Extract the [x, y] coordinate from the center of the cell holding the provided text.  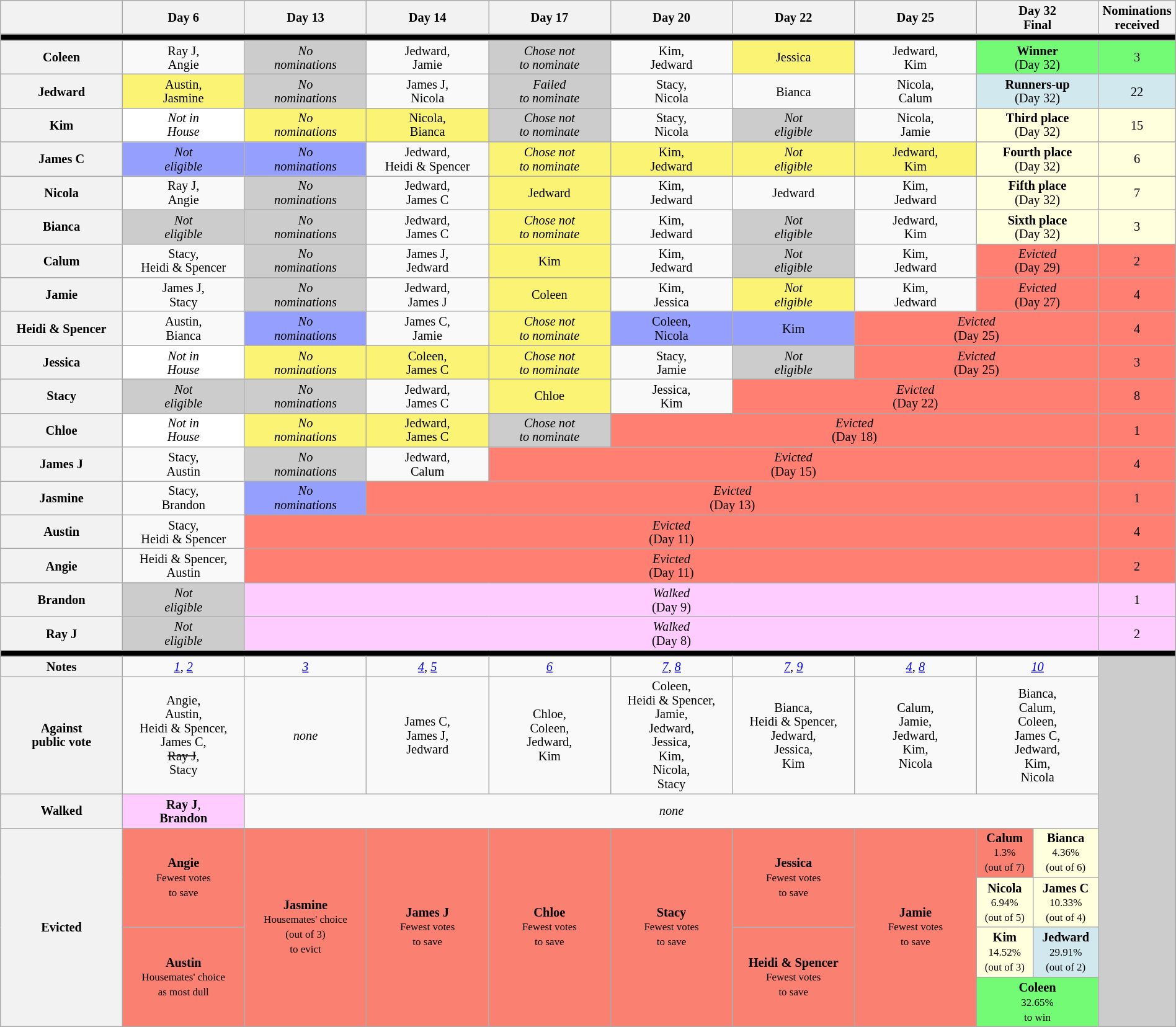
Kim,Jessica [671, 294]
Kim14.52%(out of 3) [1005, 952]
James C [62, 159]
AngieFewest votesto save [184, 878]
Nicola6.94%(out of 5) [1005, 902]
8 [1137, 396]
Angie,Austin,Heidi & Spencer,James C,Ray J,Stacy [184, 735]
Day 17 [550, 17]
James J [62, 464]
Jessica,Kim [671, 396]
Day 22 [794, 17]
JessicaFewest votesto save [794, 878]
ChloeFewest votesto save [550, 928]
James JFewest votesto save [428, 928]
Nicola,Jamie [915, 125]
Jasmine [62, 497]
Sixth place(Day 32) [1037, 227]
Walked(Day 8) [671, 634]
Brandon [62, 599]
Againstpublic vote [62, 735]
Bianca4.36%(out of 6) [1066, 853]
Jedward29.91%(out of 2) [1066, 952]
Stacy,Austin [184, 464]
22 [1137, 91]
10 [1037, 666]
Nicola [62, 192]
James J,Stacy [184, 294]
1, 2 [184, 666]
Jedward,Heidi & Spencer [428, 159]
7, 9 [794, 666]
Nominationsreceived [1137, 17]
Day 14 [428, 17]
Fourth place(Day 32) [1037, 159]
Day 25 [915, 17]
Evicted(Day 13) [733, 497]
Walked(Day 9) [671, 599]
James C,James J,Jedward [428, 735]
7 [1137, 192]
Winner(Day 32) [1037, 57]
Fifth place(Day 32) [1037, 192]
AustinHousemates' choiceas most dull [184, 977]
James J,Nicola [428, 91]
Day 13 [305, 17]
Calum [62, 260]
Jamie [62, 294]
Stacy,Jamie [671, 362]
Third place(Day 32) [1037, 125]
Bianca,Heidi & Spencer,Jedward,Jessica,Kim [794, 735]
Calum1.3%(out of 7) [1005, 853]
Heidi & Spencer [62, 329]
Jedward,Jamie [428, 57]
Stacy [62, 396]
Chloe,Coleen,Jedward,Kim [550, 735]
4, 5 [428, 666]
Austin,Bianca [184, 329]
Runners-up(Day 32) [1037, 91]
Ray J [62, 634]
Evicted(Day 29) [1037, 260]
Austin,Jasmine [184, 91]
Ray J,Brandon [184, 811]
4, 8 [915, 666]
JasmineHousemates' choice(out of 3)to evict [305, 928]
JamieFewest votesto save [915, 928]
Evicted(Day 15) [794, 464]
Day 6 [184, 17]
StacyFewest votesto save [671, 928]
Coleen,Nicola [671, 329]
Nicola,Calum [915, 91]
Notes [62, 666]
Day 20 [671, 17]
Heidi & Spencer,Austin [184, 566]
Coleen,James C [428, 362]
James C10.33%(out of 4) [1066, 902]
James C,Jamie [428, 329]
Coleen32.65%to win [1037, 1002]
Jedward,Calum [428, 464]
Stacy,Brandon [184, 497]
Angie [62, 566]
Evicted [62, 928]
Evicted(Day 22) [915, 396]
Nicola,Bianca [428, 125]
Jedward,James J [428, 294]
James J,Jedward [428, 260]
Calum,Jamie,Jedward,Kim,Nicola [915, 735]
Heidi & SpencerFewest votesto save [794, 977]
Day 32Final [1037, 17]
Evicted(Day 18) [855, 430]
Walked [62, 811]
Austin [62, 532]
Failedto nominate [550, 91]
15 [1137, 125]
Evicted(Day 27) [1037, 294]
Coleen,Heidi & Spencer,Jamie,Jedward,Jessica,Kim,Nicola,Stacy [671, 735]
Bianca,Calum,Coleen,James C,Jedward,Kim,Nicola [1037, 735]
7, 8 [671, 666]
